Provide the [X, Y] coordinate of the cell's center where the given text is located.  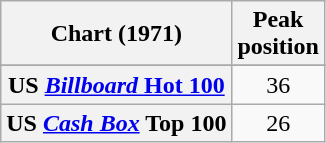
Chart (1971) [116, 34]
Peakposition [278, 34]
US Billboard Hot 100 [116, 85]
26 [278, 123]
US Cash Box Top 100 [116, 123]
36 [278, 85]
